Extract the [X, Y] coordinate from the center of the cell holding the provided text.  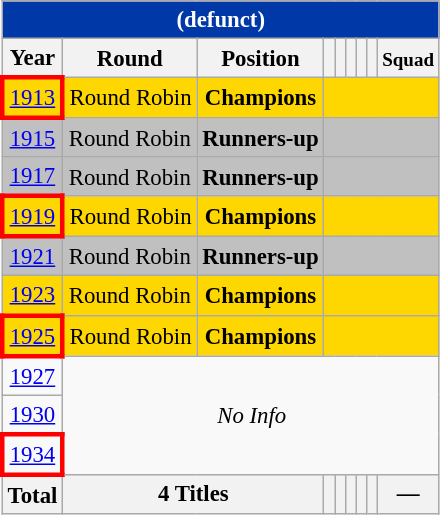
1917 [32, 176]
1913 [32, 98]
1921 [32, 256]
Year [32, 58]
1919 [32, 216]
Squad [408, 58]
Position [260, 58]
1930 [32, 414]
1923 [32, 296]
Round [130, 58]
No Info [252, 416]
Total [32, 494]
1927 [32, 376]
(defunct) [220, 20]
— [408, 494]
1925 [32, 336]
1934 [32, 454]
4 Titles [194, 494]
1915 [32, 138]
